Locate the cell with the specified text and output its [X, Y] center coordinate. 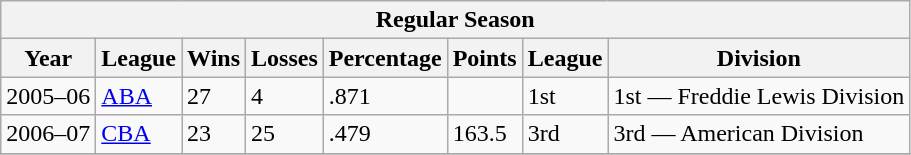
3rd — American Division [759, 134]
2005–06 [48, 96]
Wins [214, 58]
25 [285, 134]
.479 [385, 134]
Year [48, 58]
Division [759, 58]
1st — Freddie Lewis Division [759, 96]
Percentage [385, 58]
Losses [285, 58]
ABA [139, 96]
4 [285, 96]
2006–07 [48, 134]
CBA [139, 134]
23 [214, 134]
Regular Season [456, 20]
1st [565, 96]
3rd [565, 134]
27 [214, 96]
Points [484, 58]
.871 [385, 96]
163.5 [484, 134]
